Return (X, Y) of the center of cell containing provided text 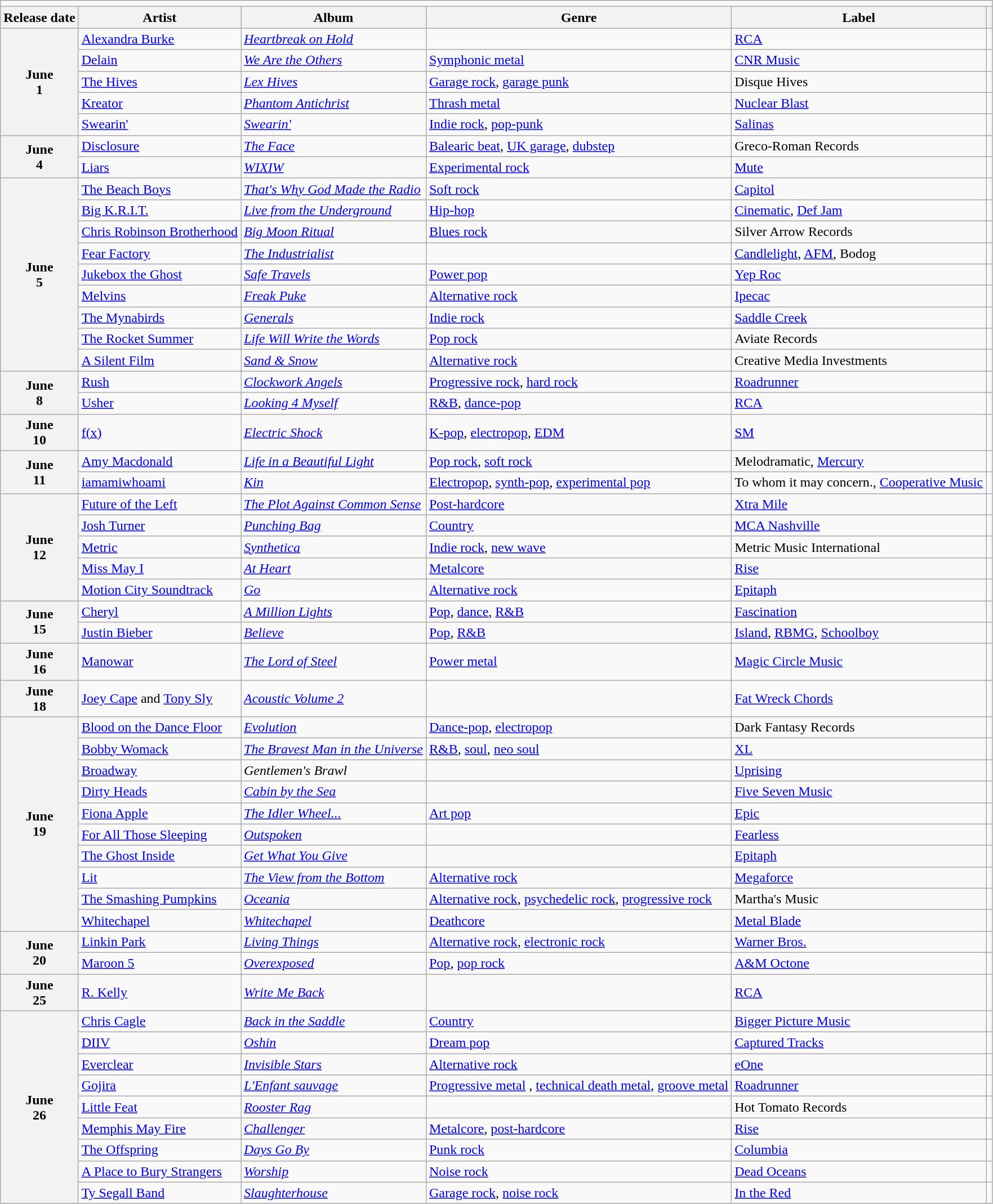
Fear Factory (159, 253)
Garage rock, noise rock (578, 1193)
Power metal (578, 662)
The Rocket Summer (159, 339)
Progressive rock, hard rock (578, 382)
At Heart (333, 568)
The Bravest Man in the Universe (333, 749)
Life Will Write the Words (333, 339)
Columbia (859, 1150)
Oshin (333, 1043)
Mute (859, 167)
Five Seven Music (859, 792)
Punching Bag (333, 525)
R. Kelly (159, 992)
Power pop (578, 275)
Heartbreak on Hold (333, 39)
Gojira (159, 1086)
Cinematic, Def Jam (859, 210)
June1 (39, 82)
Art pop (578, 813)
Worship (333, 1171)
Write Me Back (333, 992)
Disclosure (159, 146)
Creative Media Investments (859, 360)
Album (333, 17)
Kreator (159, 103)
Little Feat (159, 1107)
Metal Blade (859, 920)
Living Things (333, 942)
L'Enfant sauvage (333, 1086)
Fiona Apple (159, 813)
XL (859, 749)
Salinas (859, 124)
June12 (39, 547)
Challenger (333, 1129)
Dead Oceans (859, 1171)
To whom it may concern., Cooperative Music (859, 483)
Joey Cape and Tony Sly (159, 698)
Punk rock (578, 1150)
The Plot Against Common Sense (333, 504)
Hip-hop (578, 210)
Alternative rock, electronic rock (578, 942)
The Hives (159, 82)
Kin (333, 483)
MCA Nashville (859, 525)
R&B, soul, neo soul (578, 749)
Believe (333, 633)
Dark Fantasy Records (859, 728)
June11 (39, 472)
Metric (159, 547)
Ty Segall Band (159, 1193)
Indie rock, pop-punk (578, 124)
WIXIW (333, 167)
Electric Shock (333, 432)
The Smashing Pumpkins (159, 899)
Blood on the Dance Floor (159, 728)
Motion City Soundtrack (159, 590)
Pop, dance, R&B (578, 611)
Uprising (859, 770)
Cabin by the Sea (333, 792)
Indie rock, new wave (578, 547)
The Offspring (159, 1150)
Lex Hives (333, 82)
Looking 4 Myself (333, 403)
SM (859, 432)
Disque Hives (859, 82)
Clockwork Angels (333, 382)
In the Red (859, 1193)
We Are the Others (333, 60)
Cheryl (159, 611)
CNR Music (859, 60)
June16 (39, 662)
Pop rock, soft rock (578, 461)
Jukebox the Ghost (159, 275)
Alternative rock, psychedelic rock, progressive rock (578, 899)
Blues rock (578, 231)
The Beach Boys (159, 189)
f(x) (159, 432)
Memphis May Fire (159, 1129)
Bobby Womack (159, 749)
Soft rock (578, 189)
Justin Bieber (159, 633)
Live from the Underground (333, 210)
Gentlemen's Brawl (333, 770)
Maroon 5 (159, 963)
Slaughterhouse (333, 1193)
The Idler Wheel... (333, 813)
Alexandra Burke (159, 39)
June20 (39, 952)
The View from the Bottom (333, 877)
Electropop, synth-pop, experimental pop (578, 483)
Everclear (159, 1064)
Evolution (333, 728)
Sand & Snow (333, 360)
K-pop, electropop, EDM (578, 432)
Acoustic Volume 2 (333, 698)
Usher (159, 403)
Chris Robinson Brotherhood (159, 231)
Synthetica (333, 547)
Linkin Park (159, 942)
DIIV (159, 1043)
Genre (578, 17)
Melvins (159, 296)
Artist (159, 17)
June19 (39, 824)
Back in the Saddle (333, 1022)
Lit (159, 877)
Silver Arrow Records (859, 231)
The Industrialist (333, 253)
A&M Octone (859, 963)
Broadway (159, 770)
Rooster Rag (333, 1107)
Symphonic metal (578, 60)
Post-hardcore (578, 504)
Indie rock (578, 318)
June26 (39, 1107)
Metric Music International (859, 547)
eOne (859, 1064)
Island, RBMG, Schoolboy (859, 633)
Dream pop (578, 1043)
Delain (159, 60)
June15 (39, 622)
Safe Travels (333, 275)
Deathcore (578, 920)
Miss May I (159, 568)
Ipecac (859, 296)
Manowar (159, 662)
Amy Macdonald (159, 461)
Melodramatic, Mercury (859, 461)
A Silent Film (159, 360)
Fascination (859, 611)
Hot Tomato Records (859, 1107)
Dance-pop, electropop (578, 728)
Chris Cagle (159, 1022)
Metalcore (578, 568)
Pop, pop rock (578, 963)
Pop rock (578, 339)
The Lord of Steel (333, 662)
Phantom Antichrist (333, 103)
Days Go By (333, 1150)
The Face (333, 146)
Overexposed (333, 963)
June18 (39, 698)
Freak Puke (333, 296)
Josh Turner (159, 525)
Nuclear Blast (859, 103)
Captured Tracks (859, 1043)
June25 (39, 992)
Experimental rock (578, 167)
Yep Roc (859, 275)
Outspoken (333, 835)
Fat Wreck Chords (859, 698)
Release date (39, 17)
Generals (333, 318)
The Ghost Inside (159, 856)
Fearless (859, 835)
A Million Lights (333, 611)
Saddle Creek (859, 318)
Dirty Heads (159, 792)
Oceania (333, 899)
Get What You Give (333, 856)
The Mynabirds (159, 318)
Liars (159, 167)
June8 (39, 393)
Capitol (859, 189)
Balearic beat, UK garage, dubstep (578, 146)
Candlelight, AFM, Bodog (859, 253)
Magic Circle Music (859, 662)
June4 (39, 157)
Garage rock, garage punk (578, 82)
Invisible Stars (333, 1064)
Big K.R.I.T. (159, 210)
Martha's Music (859, 899)
Bigger Picture Music (859, 1022)
June10 (39, 432)
Future of the Left (159, 504)
Life in a Beautiful Light (333, 461)
Go (333, 590)
Greco-Roman Records (859, 146)
For All Those Sleeping (159, 835)
Big Moon Ritual (333, 231)
Rush (159, 382)
That's Why God Made the Radio (333, 189)
A Place to Bury Strangers (159, 1171)
Warner Bros. (859, 942)
Metalcore, post-hardcore (578, 1129)
Xtra Mile (859, 504)
Epic (859, 813)
Progressive metal , technical death metal, groove metal (578, 1086)
Megaforce (859, 877)
iamamiwhoami (159, 483)
Pop, R&B (578, 633)
Noise rock (578, 1171)
Label (859, 17)
Thrash metal (578, 103)
Aviate Records (859, 339)
R&B, dance-pop (578, 403)
June5 (39, 275)
